Determine the [x, y] coordinate at the center of the cell enclosing the given text.  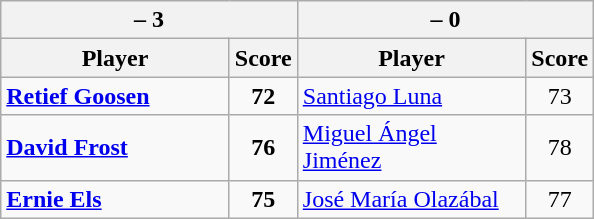
77 [560, 199]
75 [263, 199]
Santiago Luna [412, 96]
72 [263, 96]
Retief Goosen [116, 96]
Miguel Ángel Jiménez [412, 148]
– 3 [150, 20]
78 [560, 148]
76 [263, 148]
Ernie Els [116, 199]
David Frost [116, 148]
– 0 [446, 20]
73 [560, 96]
José María Olazábal [412, 199]
